Capture the cell that displays the provided text and extract its (X, Y) central coordinate. 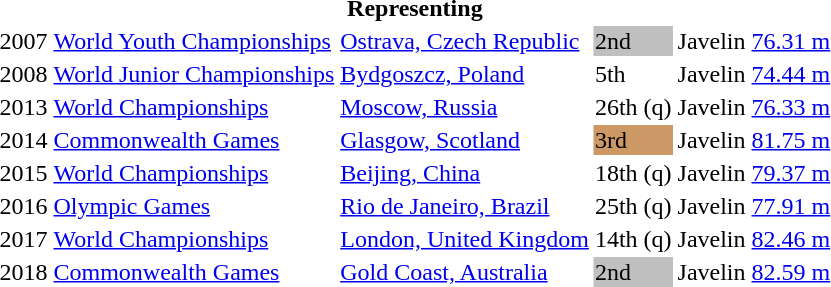
3rd (633, 140)
5th (633, 74)
London, United Kingdom (465, 239)
Gold Coast, Australia (465, 272)
Beijing, China (465, 173)
Glasgow, Scotland (465, 140)
18th (q) (633, 173)
Olympic Games (194, 206)
World Junior Championships (194, 74)
14th (q) (633, 239)
Bydgoszcz, Poland (465, 74)
25th (q) (633, 206)
World Youth Championships (194, 41)
26th (q) (633, 107)
Rio de Janeiro, Brazil (465, 206)
Ostrava, Czech Republic (465, 41)
Moscow, Russia (465, 107)
